From the cell containing the given text, extract its center point as [x, y] coordinate. 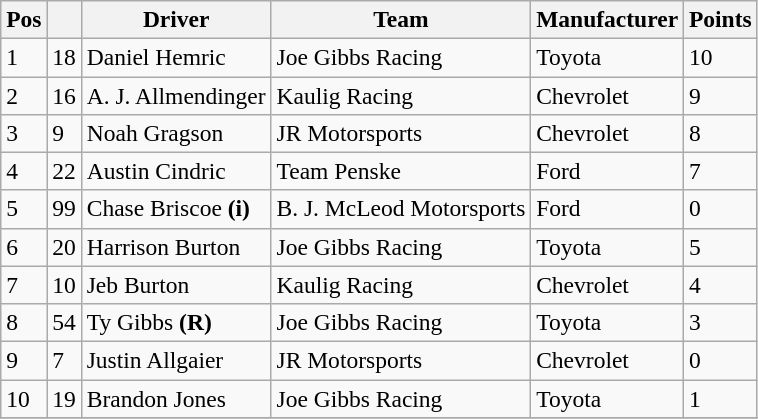
16 [64, 95]
Ty Gibbs (R) [176, 322]
Pos [24, 19]
Brandon Jones [176, 398]
6 [24, 247]
Harrison Burton [176, 247]
Austin Cindric [176, 171]
99 [64, 209]
19 [64, 398]
18 [64, 57]
Manufacturer [608, 19]
54 [64, 322]
Jeb Burton [176, 285]
Chase Briscoe (i) [176, 209]
Daniel Hemric [176, 57]
22 [64, 171]
Driver [176, 19]
Justin Allgaier [176, 360]
Points [721, 19]
A. J. Allmendinger [176, 95]
Team Penske [401, 171]
2 [24, 95]
Noah Gragson [176, 133]
Team [401, 19]
20 [64, 247]
B. J. McLeod Motorsports [401, 209]
